Detect which cell encompasses the target text, then output its [X, Y] center coordinate. 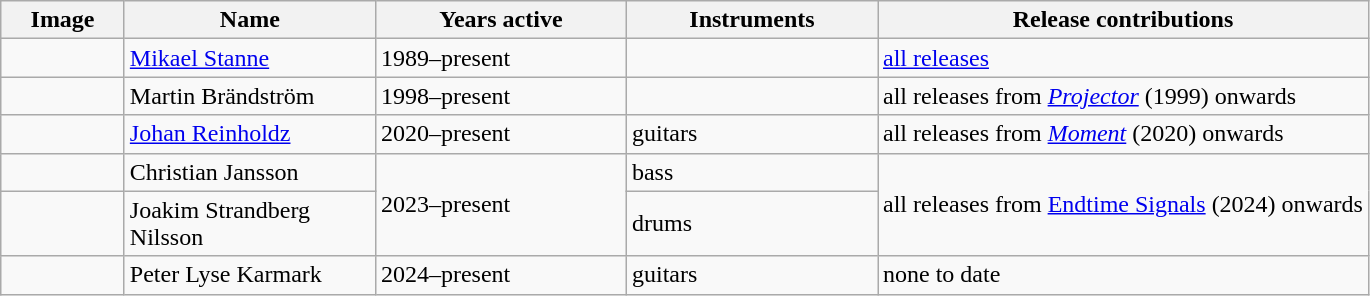
all releases from Endtime Signals (2024) onwards [1124, 204]
all releases from Projector (1999) onwards [1124, 96]
Name [250, 20]
Joakim Strandberg Nilsson [250, 224]
all releases from Moment (2020) onwards [1124, 134]
Instruments [752, 20]
Mikael Stanne [250, 58]
1989–present [500, 58]
1998–present [500, 96]
2023–present [500, 204]
none to date [1124, 275]
Peter Lyse Karmark [250, 275]
bass [752, 172]
Martin Brändström [250, 96]
Image [63, 20]
2020–present [500, 134]
drums [752, 224]
Years active [500, 20]
Release contributions [1124, 20]
Johan Reinholdz [250, 134]
Christian Jansson [250, 172]
2024–present [500, 275]
all releases [1124, 58]
